Identify which cell holds the provided text, then report its [X, Y] central coordinate. 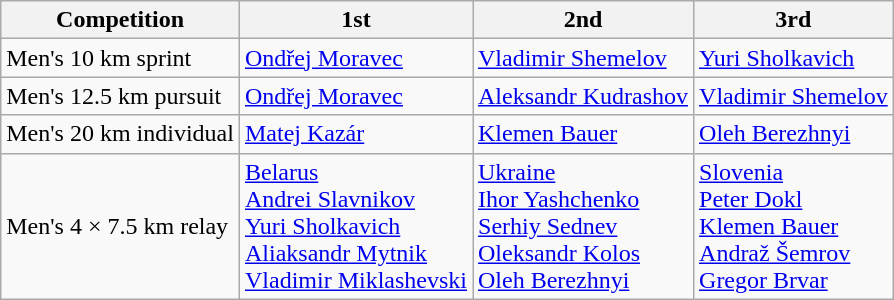
Men's 4 × 7.5 km relay [120, 226]
Men's 10 km sprint [120, 58]
Aleksandr Kudrashov [582, 96]
Men's 12.5 km pursuit [120, 96]
Competition [120, 20]
UkraineIhor YashchenkoSerhiy SednevOleksandr KolosOleh Berezhnyi [582, 226]
SloveniaPeter DoklKlemen BauerAndraž ŠemrovGregor Brvar [794, 226]
Men's 20 km individual [120, 134]
Matej Kazár [356, 134]
2nd [582, 20]
Yuri Sholkavich [794, 58]
3rd [794, 20]
Klemen Bauer [582, 134]
Oleh Berezhnyi [794, 134]
1st [356, 20]
BelarusAndrei SlavnikovYuri SholkavichAliaksandr MytnikVladimir Miklashevski [356, 226]
